Provide the (X, Y) coordinate of the cell's center where the given text is located.  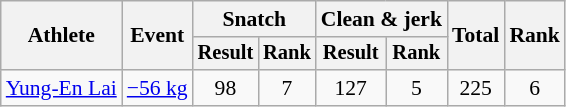
Total (476, 36)
225 (476, 88)
−56 kg (158, 88)
Event (158, 36)
5 (416, 88)
98 (226, 88)
6 (534, 88)
Yung-En Lai (62, 88)
Snatch (254, 19)
Clean & jerk (382, 19)
7 (287, 88)
127 (351, 88)
Athlete (62, 36)
